Pinpoint the cell where the given text exists, returning its (x, y) midpoint coordinate. 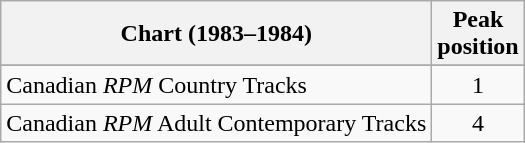
Chart (1983–1984) (216, 34)
Canadian RPM Country Tracks (216, 85)
Canadian RPM Adult Contemporary Tracks (216, 123)
Peakposition (478, 34)
4 (478, 123)
1 (478, 85)
